Capture the cell that displays the provided text and extract its [x, y] central coordinate. 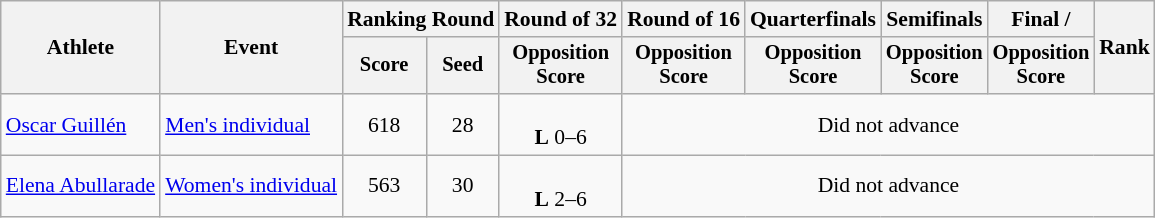
Round of 32 [560, 19]
Seed [462, 66]
Ranking Round [420, 19]
Rank [1124, 48]
L 2–6 [560, 186]
Elena Abullarade [80, 186]
Score [384, 66]
Athlete [80, 48]
Women's individual [251, 186]
L 0–6 [560, 124]
Semifinals [934, 19]
Men's individual [251, 124]
30 [462, 186]
28 [462, 124]
618 [384, 124]
Quarterfinals [813, 19]
Round of 16 [684, 19]
Oscar Guillén [80, 124]
Final / [1042, 19]
563 [384, 186]
Event [251, 48]
